Detect which cell encompasses the target text, then output its [X, Y] center coordinate. 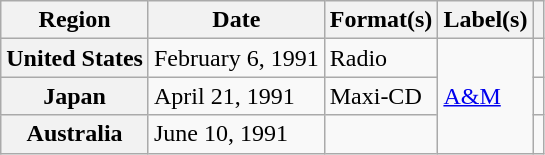
Region [75, 20]
Format(s) [381, 20]
April 21, 1991 [236, 96]
A&M [486, 96]
Australia [75, 134]
Maxi-CD [381, 96]
Date [236, 20]
Label(s) [486, 20]
Radio [381, 58]
Japan [75, 96]
United States [75, 58]
February 6, 1991 [236, 58]
June 10, 1991 [236, 134]
